Locate the cell with the specified text and output its [x, y] center coordinate. 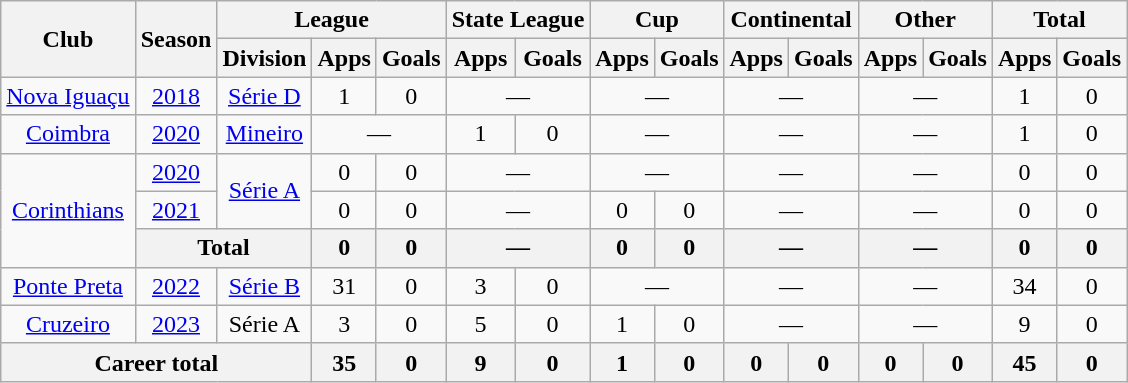
Mineiro [264, 134]
Série D [264, 96]
Career total [156, 362]
Season [176, 39]
Série B [264, 286]
Coimbra [68, 134]
State League [518, 20]
2021 [176, 210]
31 [344, 286]
2022 [176, 286]
League [332, 20]
45 [1024, 362]
2023 [176, 324]
Corinthians [68, 210]
5 [480, 324]
34 [1024, 286]
Continental [791, 20]
Cup [657, 20]
2018 [176, 96]
Club [68, 39]
Nova Iguaçu [68, 96]
35 [344, 362]
Cruzeiro [68, 324]
Ponte Preta [68, 286]
Other [925, 20]
Division [264, 58]
